Find where the given text appears and provide that cell's center as [x, y] coordinate. 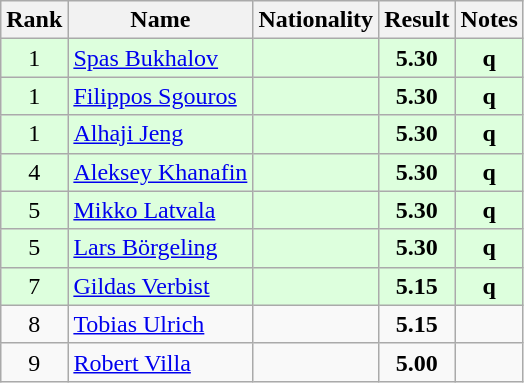
Nationality [316, 20]
Notes [489, 20]
Gildas Verbist [160, 286]
Robert Villa [160, 362]
Lars Börgeling [160, 248]
Rank [34, 20]
4 [34, 172]
Name [160, 20]
Mikko Latvala [160, 210]
Tobias Ulrich [160, 324]
Alhaji Jeng [160, 134]
Filippos Sgouros [160, 96]
8 [34, 324]
7 [34, 286]
Aleksey Khanafin [160, 172]
5.00 [417, 362]
9 [34, 362]
Result [417, 20]
Spas Bukhalov [160, 58]
